Identify which cell holds the provided text, then report its [X, Y] central coordinate. 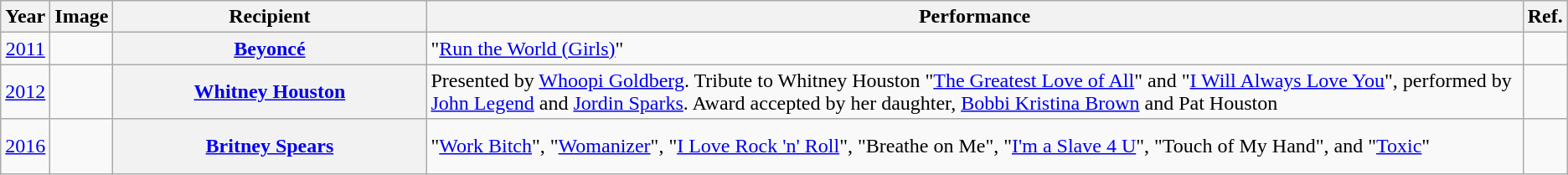
2011 [25, 49]
Britney Spears [270, 146]
Year [25, 17]
2012 [25, 92]
Beyoncé [270, 49]
Whitney Houston [270, 92]
"Work Bitch", "Womanizer", "I Love Rock 'n' Roll", "Breathe on Me", "I'm a Slave 4 U", "Touch of My Hand", and "Toxic" [975, 146]
"Run the World (Girls)" [975, 49]
Performance [975, 17]
Image [82, 17]
2016 [25, 146]
Ref. [1545, 17]
Recipient [270, 17]
